For the text-containing cell, return its midpoint in (x, y) coordinate format. 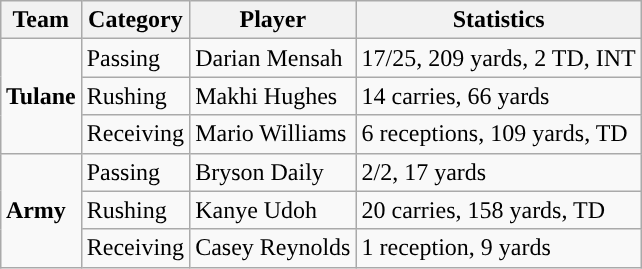
Mario Williams (273, 134)
Kanye Udoh (273, 210)
Makhi Hughes (273, 96)
2/2, 17 yards (498, 172)
Tulane (40, 96)
17/25, 209 yards, 2 TD, INT (498, 58)
Army (40, 210)
20 carries, 158 yards, TD (498, 210)
Bryson Daily (273, 172)
6 receptions, 109 yards, TD (498, 134)
Statistics (498, 20)
Team (40, 20)
Darian Mensah (273, 58)
14 carries, 66 yards (498, 96)
Casey Reynolds (273, 248)
Category (135, 20)
1 reception, 9 yards (498, 248)
Player (273, 20)
